Capture the cell that displays the provided text and extract its [x, y] central coordinate. 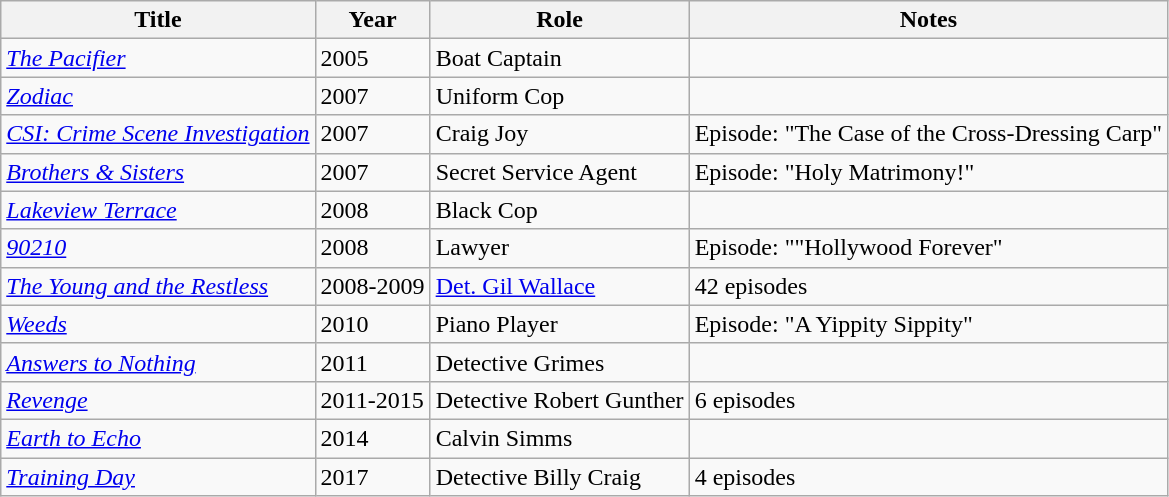
90210 [158, 248]
Year [372, 20]
Role [560, 20]
Detective Robert Gunther [560, 400]
The Young and the Restless [158, 286]
Calvin Simms [560, 438]
Earth to Echo [158, 438]
Piano Player [560, 324]
Secret Service Agent [560, 172]
4 episodes [928, 477]
Title [158, 20]
42 episodes [928, 286]
Det. Gil Wallace [560, 286]
Notes [928, 20]
Lakeview Terrace [158, 210]
Detective Billy Craig [560, 477]
Episode: ""Hollywood Forever" [928, 248]
Brothers & Sisters [158, 172]
Craig Joy [560, 134]
CSI: Crime Scene Investigation [158, 134]
Revenge [158, 400]
Boat Captain [560, 58]
2005 [372, 58]
Training Day [158, 477]
2011 [372, 362]
2010 [372, 324]
2008-2009 [372, 286]
Lawyer [560, 248]
2017 [372, 477]
The Pacifier [158, 58]
6 episodes [928, 400]
Uniform Cop [560, 96]
2014 [372, 438]
Zodiac [158, 96]
Episode: "Holy Matrimony!" [928, 172]
Episode: "The Case of the Cross-Dressing Carp" [928, 134]
Detective Grimes [560, 362]
Black Cop [560, 210]
Weeds [158, 324]
2011-2015 [372, 400]
Episode: "A Yippity Sippity" [928, 324]
Answers to Nothing [158, 362]
